Search for the cell housing the specified text and yield its [x, y] center coordinate. 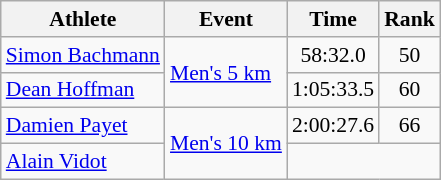
Rank [410, 19]
Alain Vidot [83, 162]
Athlete [83, 19]
Event [226, 19]
Men's 10 km [226, 144]
Damien Payet [83, 126]
2:00:27.6 [333, 126]
Dean Hoffman [83, 90]
1:05:33.5 [333, 90]
60 [410, 90]
58:32.0 [333, 55]
Men's 5 km [226, 72]
Time [333, 19]
Simon Bachmann [83, 55]
66 [410, 126]
50 [410, 55]
